Detect which cell encompasses the target text, then output its (x, y) center coordinate. 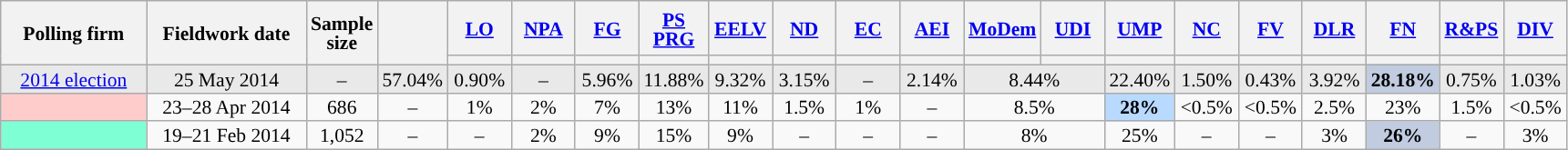
UMP (1141, 28)
FG (607, 28)
25 May 2014 (226, 78)
28.18% (1403, 78)
8.5% (1035, 107)
1.03% (1535, 78)
R&PS (1471, 28)
23% (1403, 107)
FV (1270, 28)
25% (1141, 136)
FN (1403, 28)
15% (674, 136)
1,052 (342, 136)
1.50% (1206, 78)
22.40% (1141, 78)
13% (674, 107)
ND (804, 28)
Polling firm (74, 33)
NC (1206, 28)
0.43% (1270, 78)
8% (1035, 136)
11% (740, 107)
3.92% (1334, 78)
9.32% (740, 78)
AEI (932, 28)
0.75% (1471, 78)
26% (1403, 136)
EC (868, 28)
NPA (543, 28)
28% (1141, 107)
57.04% (412, 78)
LO (479, 28)
EELV (740, 28)
2014 election (74, 78)
Samplesize (342, 33)
5.96% (607, 78)
686 (342, 107)
DLR (1334, 28)
MoDem (1002, 28)
Fieldwork date (226, 33)
UDI (1072, 28)
2.5% (1334, 107)
19–21 Feb 2014 (226, 136)
11.88% (674, 78)
7% (607, 107)
23–28 Apr 2014 (226, 107)
3.15% (804, 78)
0.90% (479, 78)
8.44% (1035, 78)
DIV (1535, 28)
PSPRG (674, 28)
2.14% (932, 78)
